Capture the cell that displays the provided text and extract its (X, Y) central coordinate. 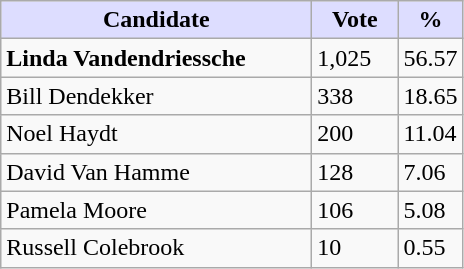
106 (355, 210)
7.06 (430, 172)
Noel Haydt (156, 134)
Pamela Moore (156, 210)
200 (355, 134)
1,025 (355, 58)
% (430, 20)
Russell Colebrook (156, 248)
338 (355, 96)
56.57 (430, 58)
11.04 (430, 134)
Candidate (156, 20)
0.55 (430, 248)
5.08 (430, 210)
128 (355, 172)
David Van Hamme (156, 172)
Linda Vandendriessche (156, 58)
Bill Dendekker (156, 96)
10 (355, 248)
18.65 (430, 96)
Vote (355, 20)
